Return the (X, Y) coordinate for the center point of the cell that contains the specified text.  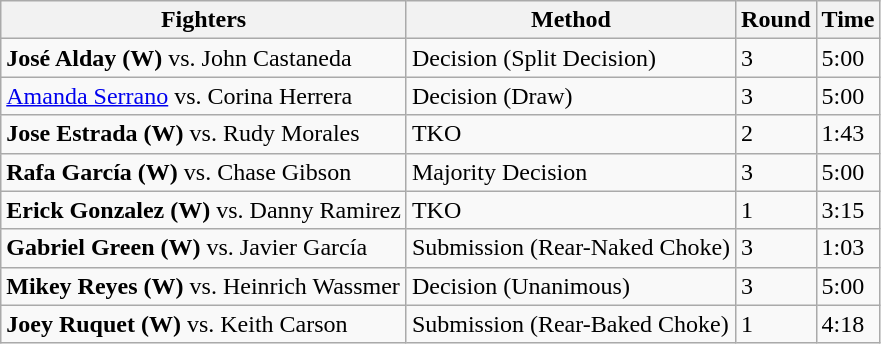
José Alday (W) vs. John Castaneda (204, 58)
Joey Ruquet (W) vs. Keith Carson (204, 324)
Submission (Rear-Naked Choke) (570, 248)
Method (570, 20)
3:15 (848, 210)
Jose Estrada (W) vs. Rudy Morales (204, 134)
Fighters (204, 20)
Erick Gonzalez (W) vs. Danny Ramirez (204, 210)
1:43 (848, 134)
2 (776, 134)
4:18 (848, 324)
Rafa García (W) vs. Chase Gibson (204, 172)
Mikey Reyes (W) vs. Heinrich Wassmer (204, 286)
Decision (Unanimous) (570, 286)
Round (776, 20)
Decision (Draw) (570, 96)
Gabriel Green (W) vs. Javier García (204, 248)
Amanda Serrano vs. Corina Herrera (204, 96)
Majority Decision (570, 172)
Time (848, 20)
1:03 (848, 248)
Submission (Rear-Baked Choke) (570, 324)
Decision (Split Decision) (570, 58)
